Identify which cell holds the provided text, then report its [X, Y] central coordinate. 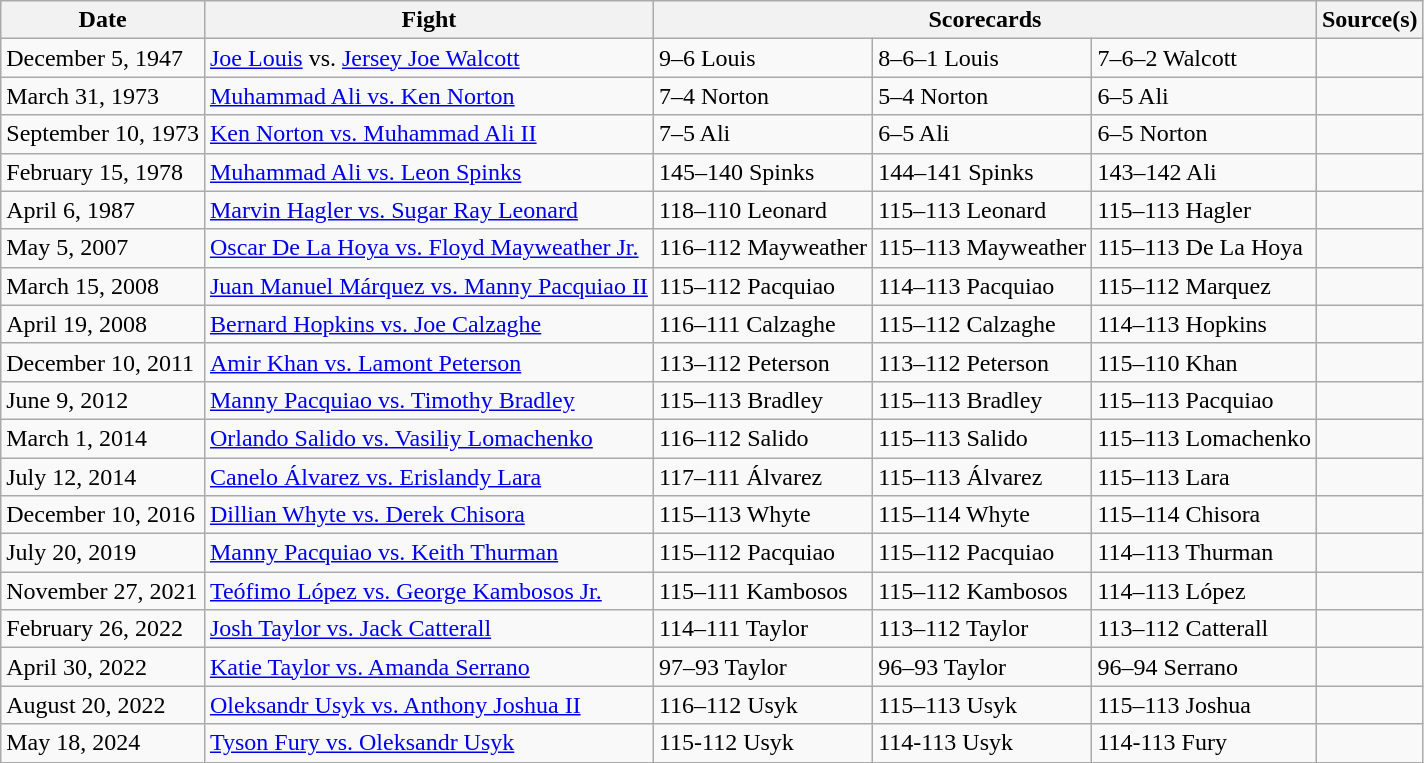
5–4 Norton [982, 96]
Manny Pacquiao vs. Timothy Bradley [428, 400]
114–113 Hopkins [1204, 324]
Oscar De La Hoya vs. Floyd Mayweather Jr. [428, 248]
144–141 Spinks [982, 172]
97–93 Taylor [762, 667]
115–112 Marquez [1204, 286]
Joe Louis vs. Jersey Joe Walcott [428, 58]
116–111 Calzaghe [762, 324]
118–110 Leonard [762, 210]
March 15, 2008 [103, 286]
March 31, 1973 [103, 96]
116–112 Usyk [762, 705]
115–113 Lara [1204, 477]
115–111 Kambosos [762, 591]
April 6, 1987 [103, 210]
145–140 Spinks [762, 172]
116–112 Salido [762, 438]
114-113 Fury [1204, 743]
115–113 Pacquiao [1204, 400]
115–113 Salido [982, 438]
December 5, 1947 [103, 58]
115–114 Chisora [1204, 515]
9–6 Louis [762, 58]
113–112 Catterall [1204, 629]
114-113 Usyk [982, 743]
Teófimo López vs. George Kambosos Jr. [428, 591]
Source(s) [1370, 20]
November 27, 2021 [103, 591]
Oleksandr Usyk vs. Anthony Joshua II [428, 705]
Date [103, 20]
February 15, 1978 [103, 172]
114–113 López [1204, 591]
Muhammad Ali vs. Ken Norton [428, 96]
143–142 Ali [1204, 172]
115–113 Joshua [1204, 705]
February 26, 2022 [103, 629]
115–113 De La Hoya [1204, 248]
115–112 Calzaghe [982, 324]
115–113 Mayweather [982, 248]
96–93 Taylor [982, 667]
Canelo Álvarez vs. Erislandy Lara [428, 477]
April 30, 2022 [103, 667]
Orlando Salido vs. Vasiliy Lomachenko [428, 438]
April 19, 2008 [103, 324]
114–111 Taylor [762, 629]
115–113 Lomachenko [1204, 438]
Tyson Fury vs. Oleksandr Usyk [428, 743]
Katie Taylor vs. Amanda Serrano [428, 667]
Muhammad Ali vs. Leon Spinks [428, 172]
7–5 Ali [762, 134]
Manny Pacquiao vs. Keith Thurman [428, 553]
117–111 Álvarez [762, 477]
115–113 Leonard [982, 210]
Josh Taylor vs. Jack Catterall [428, 629]
July 12, 2014 [103, 477]
Dillian Whyte vs. Derek Chisora [428, 515]
115–110 Khan [1204, 362]
Fight [428, 20]
May 5, 2007 [103, 248]
May 18, 2024 [103, 743]
December 10, 2011 [103, 362]
115–113 Álvarez [982, 477]
September 10, 1973 [103, 134]
115–113 Hagler [1204, 210]
Juan Manuel Márquez vs. Manny Pacquiao II [428, 286]
115–113 Whyte [762, 515]
March 1, 2014 [103, 438]
December 10, 2016 [103, 515]
114–113 Pacquiao [982, 286]
113–112 Taylor [982, 629]
Bernard Hopkins vs. Joe Calzaghe [428, 324]
6–5 Norton [1204, 134]
96–94 Serrano [1204, 667]
August 20, 2022 [103, 705]
116–112 Mayweather [762, 248]
115–113 Usyk [982, 705]
115-112 Usyk [762, 743]
8–6–1 Louis [982, 58]
July 20, 2019 [103, 553]
7–4 Norton [762, 96]
Scorecards [984, 20]
114–113 Thurman [1204, 553]
Amir Khan vs. Lamont Peterson [428, 362]
115–112 Kambosos [982, 591]
7–6–2 Walcott [1204, 58]
Marvin Hagler vs. Sugar Ray Leonard [428, 210]
June 9, 2012 [103, 400]
Ken Norton vs. Muhammad Ali II [428, 134]
115–114 Whyte [982, 515]
